Detect which cell encompasses the target text, then output its (x, y) center coordinate. 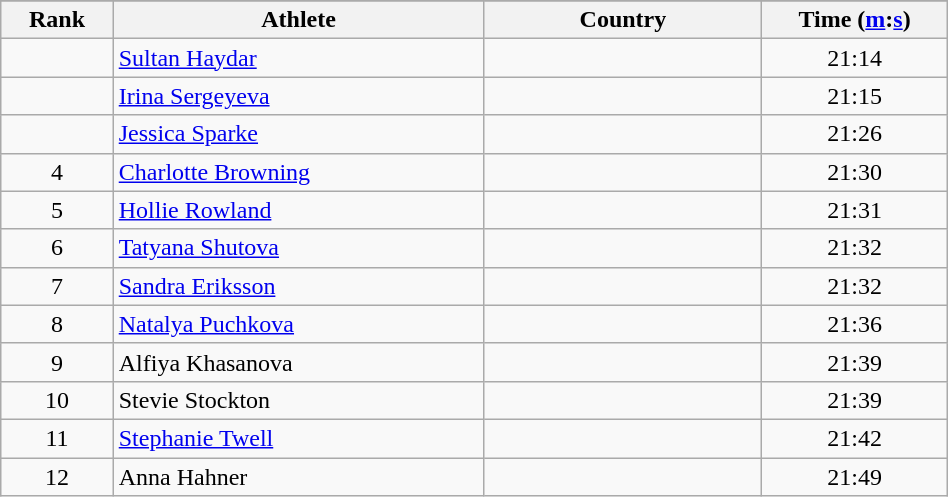
Tatyana Shutova (298, 248)
12 (57, 477)
11 (57, 438)
Alfiya Khasanova (298, 362)
21:26 (854, 134)
21:14 (854, 58)
6 (57, 248)
5 (57, 210)
Country (623, 20)
Jessica Sparke (298, 134)
Rank (57, 20)
Time (m:s) (854, 20)
21:49 (854, 477)
Stevie Stockton (298, 400)
9 (57, 362)
Hollie Rowland (298, 210)
Charlotte Browning (298, 172)
21:30 (854, 172)
21:42 (854, 438)
7 (57, 286)
21:36 (854, 324)
Sultan Haydar (298, 58)
Stephanie Twell (298, 438)
Athlete (298, 20)
8 (57, 324)
21:31 (854, 210)
21:15 (854, 96)
Sandra Eriksson (298, 286)
4 (57, 172)
Natalya Puchkova (298, 324)
Anna Hahner (298, 477)
10 (57, 400)
Irina Sergeyeva (298, 96)
